Extract the [X, Y] coordinate from the center of the cell holding the provided text.  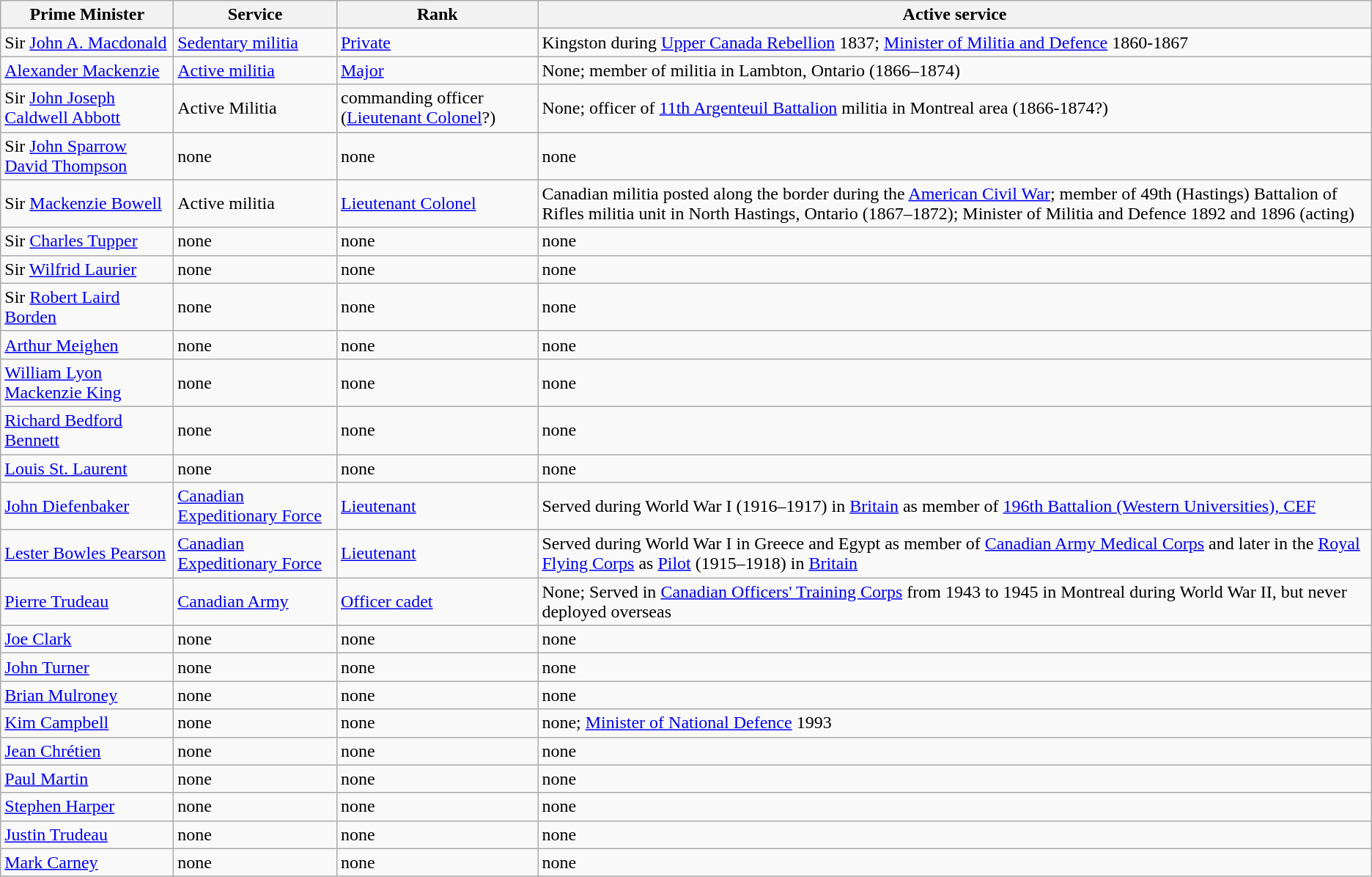
Jean Chrétien [87, 751]
Canadian Army [255, 601]
Lester Bowles Pearson [87, 554]
none; Minister of National Defence 1993 [954, 723]
Arthur Meighen [87, 345]
Rank [437, 15]
Major [437, 70]
John Diefenbaker [87, 506]
Alexander Mackenzie [87, 70]
William Lyon Mackenzie King [87, 383]
Stephen Harper [87, 807]
Active service [954, 15]
Kingston during Upper Canada Rebellion 1837; Minister of Militia and Defence 1860-1867 [954, 43]
Sir Charles Tupper [87, 241]
None; Served in Canadian Officers' Training Corps from 1943 to 1945 in Montreal during World War II, but never deployed overseas [954, 601]
Paul Martin [87, 779]
Joe Clark [87, 639]
Kim Campbell [87, 723]
None; member of militia in Lambton, Ontario (1866–1874) [954, 70]
Private [437, 43]
Sir Robert Laird Borden [87, 307]
Sir Wilfrid Laurier [87, 269]
Active Militia [255, 109]
Officer cadet [437, 601]
Service [255, 15]
Sedentary militia [255, 43]
None; officer of 11th Argenteuil Battalion militia in Montreal area (1866-1874?) [954, 109]
Prime Minister [87, 15]
Brian Mulroney [87, 695]
Served during World War I (1916–1917) in Britain as member of 196th Battalion (Western Universities), CEF [954, 506]
Richard Bedford Bennett [87, 430]
Mark Carney [87, 862]
John Turner [87, 667]
Sir John Sparrow David Thompson [87, 155]
Lieutenant Colonel [437, 204]
commanding officer (Lieutenant Colonel?) [437, 109]
Sir John A. Macdonald [87, 43]
Sir Mackenzie Bowell [87, 204]
Pierre Trudeau [87, 601]
Justin Trudeau [87, 834]
Louis St. Laurent [87, 469]
Sir John Joseph Caldwell Abbott [87, 109]
